Locate the cell with the specified text and output its [X, Y] center coordinate. 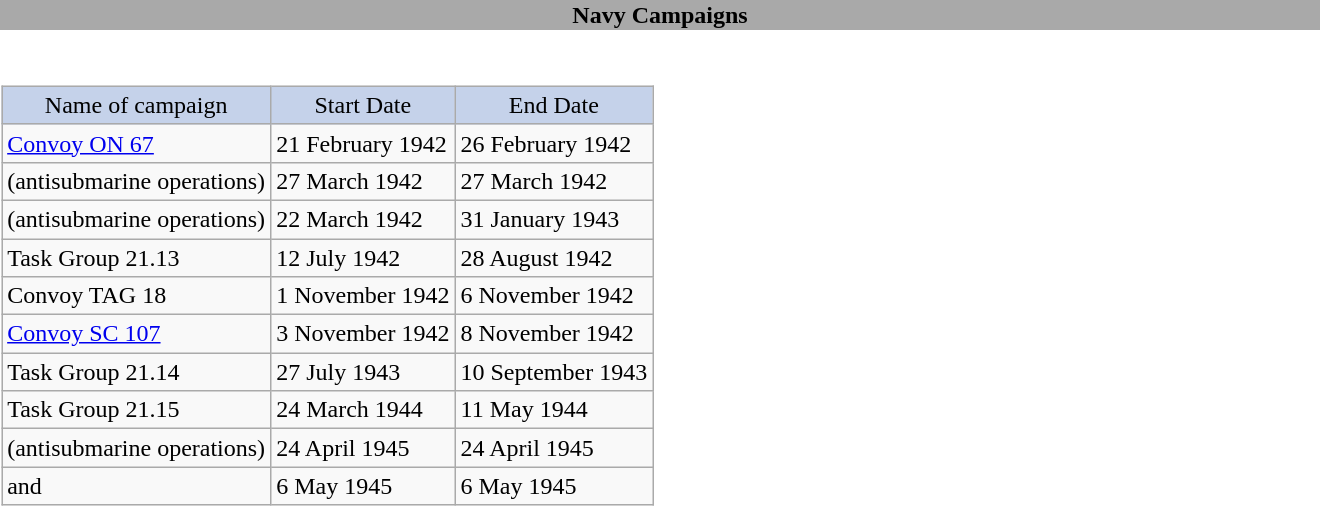
28 August 1942 [554, 257]
Task Group 21.15 [136, 410]
Convoy ON 67 [136, 143]
12 July 1942 [363, 257]
21 February 1942 [363, 143]
24 March 1944 [363, 410]
3 November 1942 [363, 334]
11 May 1944 [554, 410]
31 January 1943 [554, 219]
10 September 1943 [554, 372]
6 November 1942 [554, 296]
Convoy SC 107 [136, 334]
27 July 1943 [363, 372]
and [136, 486]
26 February 1942 [554, 143]
Convoy TAG 18 [136, 296]
Start Date [363, 105]
Task Group 21.13 [136, 257]
End Date [554, 105]
Name of campaign [136, 105]
Task Group 21.14 [136, 372]
1 November 1942 [363, 296]
8 November 1942 [554, 334]
22 March 1942 [363, 219]
